Output the [X, Y] coordinate of the center of the cell containing the given text.  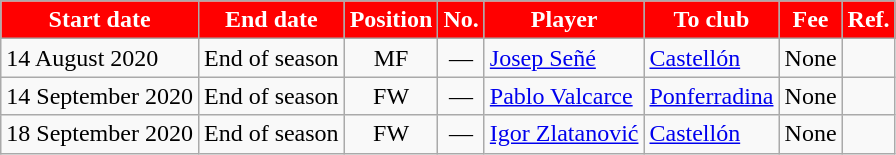
Player [564, 20]
Fee [810, 20]
Igor Zlatanović [564, 134]
Position [391, 20]
14 August 2020 [100, 58]
End date [271, 20]
14 September 2020 [100, 96]
To club [712, 20]
Josep Señé [564, 58]
Ponferradina [712, 96]
Pablo Valcarce [564, 96]
No. [461, 20]
Start date [100, 20]
Ref. [868, 20]
18 September 2020 [100, 134]
MF [391, 58]
